Output the (x, y) coordinate of the center of the cell containing the given text.  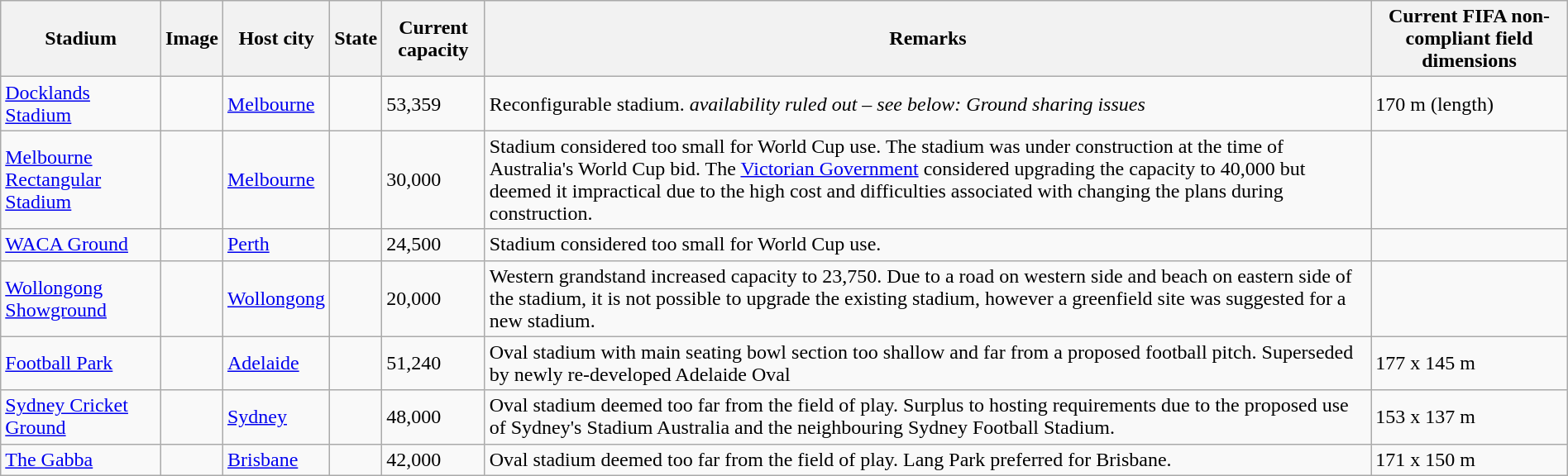
Current capacity (433, 39)
Wollongong Showground (81, 298)
170 m (length) (1470, 104)
Sydney (276, 416)
Wollongong (276, 298)
42,000 (433, 459)
53,359 (433, 104)
Docklands Stadium (81, 104)
WACA Ground (81, 245)
Adelaide (276, 364)
24,500 (433, 245)
Oval stadium deemed too far from the field of play. Lang Park preferred for Brisbane. (928, 459)
Sydney Cricket Ground (81, 416)
Stadium considered too small for World Cup use. (928, 245)
Perth (276, 245)
Reconfigurable stadium. availability ruled out – see below: Ground sharing issues (928, 104)
Melbourne Rectangular Stadium (81, 180)
177 x 145 m (1470, 364)
Host city (276, 39)
153 x 137 m (1470, 416)
30,000 (433, 180)
48,000 (433, 416)
Remarks (928, 39)
Image (192, 39)
Stadium (81, 39)
Brisbane (276, 459)
Oval stadium with main seating bowl section too shallow and far from a proposed football pitch. Superseded by newly re-developed Adelaide Oval (928, 364)
Current FIFA non-compliant field dimensions (1470, 39)
20,000 (433, 298)
171 x 150 m (1470, 459)
State (356, 39)
The Gabba (81, 459)
Football Park (81, 364)
51,240 (433, 364)
